Search for the cell housing the specified text and yield its [x, y] center coordinate. 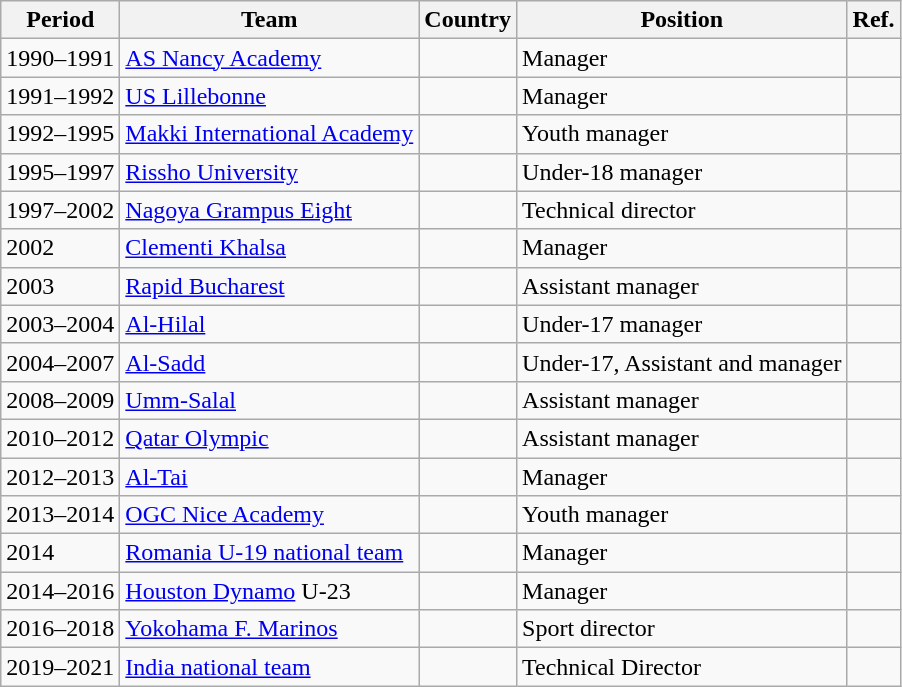
2004–2007 [60, 362]
2019–2021 [60, 667]
Al-Sadd [270, 362]
2016–2018 [60, 629]
Houston Dynamo U-23 [270, 591]
Ref. [874, 20]
Rissho University [270, 172]
2010–2012 [60, 438]
1990–1991 [60, 58]
2014–2016 [60, 591]
Under-17 manager [682, 324]
2008–2009 [60, 400]
Romania U-19 national team [270, 553]
1992–1995 [60, 134]
Rapid Bucharest [270, 286]
Technical director [682, 210]
Under-18 manager [682, 172]
Period [60, 20]
Team [270, 20]
2014 [60, 553]
Technical Director [682, 667]
2013–2014 [60, 515]
2002 [60, 248]
Sport director [682, 629]
1997–2002 [60, 210]
US Lillebonne [270, 96]
Al-Tai [270, 477]
2012–2013 [60, 477]
2003–2004 [60, 324]
Makki International Academy [270, 134]
Nagoya Grampus Eight [270, 210]
Country [468, 20]
1995–1997 [60, 172]
Qatar Olympic [270, 438]
Position [682, 20]
1991–1992 [60, 96]
Yokohama F. Marinos [270, 629]
Umm-Salal [270, 400]
Under-17, Assistant and manager [682, 362]
Clementi Khalsa [270, 248]
2003 [60, 286]
India national team [270, 667]
OGC Nice Academy [270, 515]
Al-Hilal [270, 324]
AS Nancy Academy [270, 58]
